Determine the (x, y) coordinate at the center of the cell enclosing the given text.  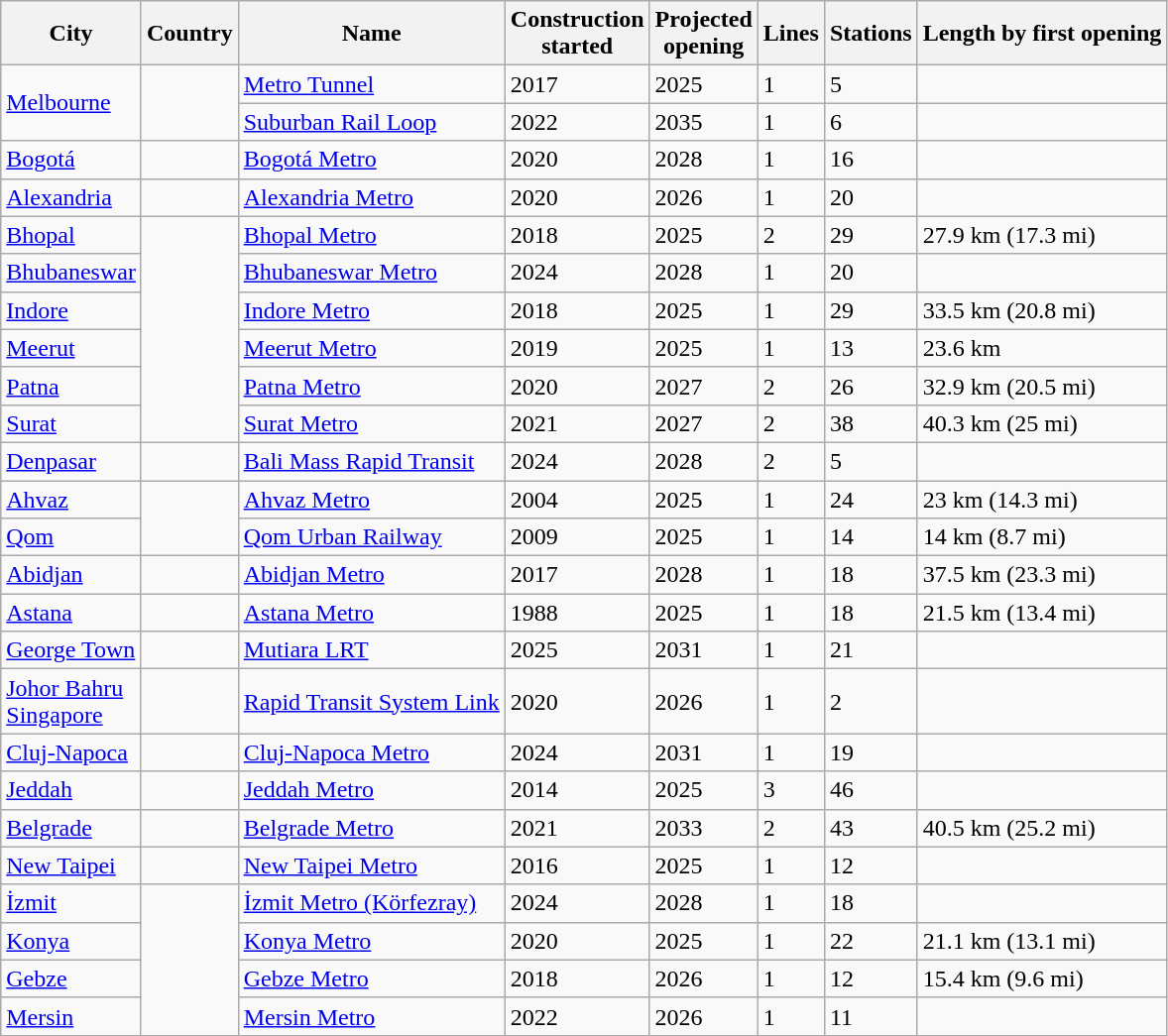
Bogotá (71, 160)
Gebze Metro (371, 978)
Length by first opening (1042, 34)
21.5 km (13.4 mi) (1042, 613)
38 (871, 423)
George Town (71, 650)
11 (871, 1016)
21.1 km (13.1 mi) (1042, 941)
Qom (71, 537)
New Taipei (71, 865)
15.4 km (9.6 mi) (1042, 978)
Surat (71, 423)
Surat Metro (371, 423)
Cluj-Napoca Metro (371, 752)
Abidjan (71, 575)
Alexandria Metro (371, 197)
14 km (8.7 mi) (1042, 537)
26 (871, 386)
27.9 km (17.3 mi) (1042, 235)
Bhopal Metro (371, 235)
Patna (71, 386)
Constructionstarted (577, 34)
40.3 km (25 mi) (1042, 423)
Johor BahruSingapore (71, 702)
Melbourne (71, 103)
Name (371, 34)
13 (871, 348)
Gebze (71, 978)
Astana (71, 613)
24 (871, 499)
1988 (577, 613)
Alexandria (71, 197)
2033 (704, 828)
Meerut Metro (371, 348)
40.5 km (25.2 mi) (1042, 828)
Mutiara LRT (371, 650)
New Taipei Metro (371, 865)
Meerut (71, 348)
Bogotá Metro (371, 160)
2016 (577, 865)
Country (189, 34)
Abidjan Metro (371, 575)
Bhubaneswar Metro (371, 273)
Konya (71, 941)
23.6 km (1042, 348)
İzmit Metro (Körfezray) (371, 903)
43 (871, 828)
Konya Metro (371, 941)
2014 (577, 790)
Bali Mass Rapid Transit (371, 461)
Stations (871, 34)
Jeddah Metro (371, 790)
2004 (577, 499)
3 (791, 790)
Indore (71, 310)
46 (871, 790)
Cluj-Napoca (71, 752)
Jeddah (71, 790)
Metro Tunnel (371, 84)
Patna Metro (371, 386)
22 (871, 941)
Bhubaneswar (71, 273)
37.5 km (23.3 mi) (1042, 575)
19 (871, 752)
Projectedopening (704, 34)
21 (871, 650)
Mersin (71, 1016)
Suburban Rail Loop (371, 122)
32.9 km (20.5 mi) (1042, 386)
Indore Metro (371, 310)
Denpasar (71, 461)
33.5 km (20.8 mi) (1042, 310)
Ahvaz Metro (371, 499)
Belgrade (71, 828)
Rapid Transit System Link (371, 702)
16 (871, 160)
Astana Metro (371, 613)
Qom Urban Railway (371, 537)
Lines (791, 34)
City (71, 34)
6 (871, 122)
23 km (14.3 mi) (1042, 499)
2009 (577, 537)
Belgrade Metro (371, 828)
2019 (577, 348)
14 (871, 537)
Mersin Metro (371, 1016)
Bhopal (71, 235)
Ahvaz (71, 499)
2035 (704, 122)
İzmit (71, 903)
